Provide the (x, y) coordinate of the cell's center where the given text is located.  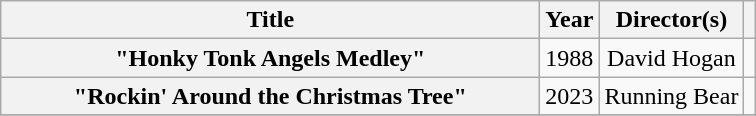
"Honky Tonk Angels Medley" (270, 58)
Title (270, 20)
Director(s) (672, 20)
David Hogan (672, 58)
1988 (570, 58)
"Rockin' Around the Christmas Tree" (270, 96)
2023 (570, 96)
Running Bear (672, 96)
Year (570, 20)
